Detect which cell encompasses the target text, then output its (x, y) center coordinate. 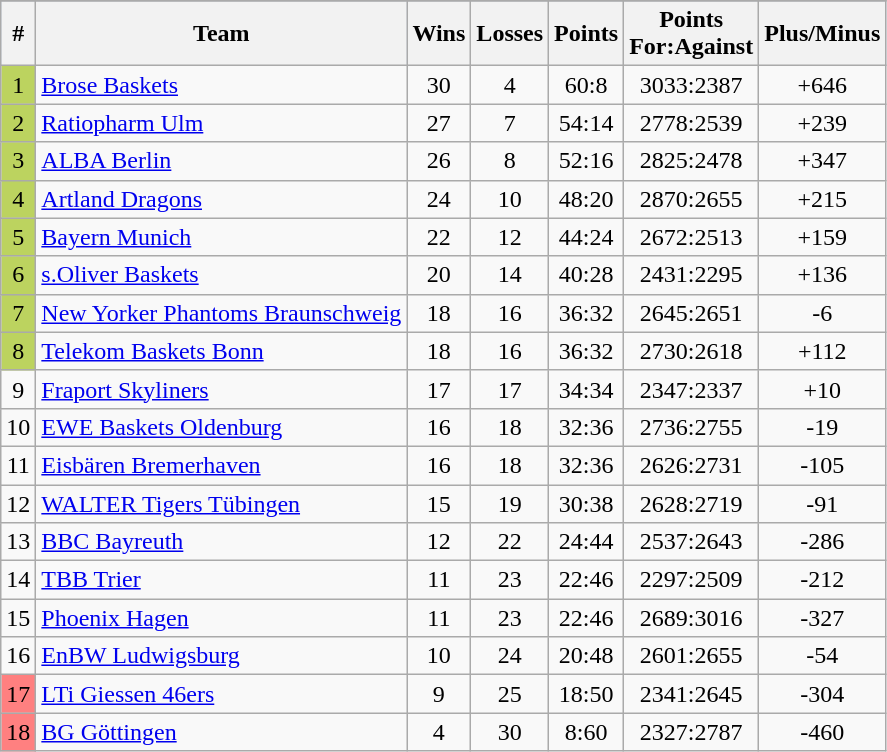
-212 (822, 580)
2778:2539 (692, 123)
s.Oliver Baskets (222, 275)
26 (439, 161)
2689:3016 (692, 618)
Ratiopharm Ulm (222, 123)
5 (18, 237)
BG Göttingen (222, 732)
2347:2337 (692, 389)
-327 (822, 618)
+239 (822, 123)
Points (586, 34)
2870:2655 (692, 199)
2341:2645 (692, 694)
3033:2387 (692, 85)
-460 (822, 732)
EWE Baskets Oldenburg (222, 427)
ALBA Berlin (222, 161)
+10 (822, 389)
13 (18, 542)
BBC Bayreuth (222, 542)
Plus/Minus (822, 34)
34:34 (586, 389)
-19 (822, 427)
60:8 (586, 85)
6 (18, 275)
2297:2509 (692, 580)
2431:2295 (692, 275)
40:28 (586, 275)
+646 (822, 85)
TBB Trier (222, 580)
-286 (822, 542)
20 (439, 275)
3 (18, 161)
+159 (822, 237)
18:50 (586, 694)
Wins (439, 34)
1 (18, 85)
-105 (822, 465)
Phoenix Hagen (222, 618)
+112 (822, 351)
+347 (822, 161)
20:48 (586, 656)
Telekom Baskets Bonn (222, 351)
19 (510, 503)
Fraport Skyliners (222, 389)
Brose Baskets (222, 85)
+136 (822, 275)
-6 (822, 313)
EnBW Ludwigsburg (222, 656)
48:20 (586, 199)
Eisbären Bremerhaven (222, 465)
-91 (822, 503)
44:24 (586, 237)
2736:2755 (692, 427)
2537:2643 (692, 542)
2 (18, 123)
2825:2478 (692, 161)
Bayern Munich (222, 237)
2628:2719 (692, 503)
2626:2731 (692, 465)
2730:2618 (692, 351)
27 (439, 123)
Points For:Against (692, 34)
-304 (822, 694)
52:16 (586, 161)
2645:2651 (692, 313)
Losses (510, 34)
54:14 (586, 123)
+215 (822, 199)
24:44 (586, 542)
8:60 (586, 732)
New Yorker Phantoms Braunschweig (222, 313)
-54 (822, 656)
25 (510, 694)
2601:2655 (692, 656)
30:38 (586, 503)
LTi Giessen 46ers (222, 694)
2327:2787 (692, 732)
2672:2513 (692, 237)
WALTER Tigers Tübingen (222, 503)
Artland Dragons (222, 199)
# (18, 34)
Team (222, 34)
